Scan for the cell matching the given text and deliver its [x, y] coordinate at center. 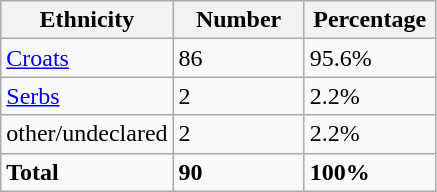
Ethnicity [87, 20]
95.6% [370, 58]
Percentage [370, 20]
86 [238, 58]
Total [87, 172]
Croats [87, 58]
90 [238, 172]
100% [370, 172]
Number [238, 20]
other/undeclared [87, 134]
Serbs [87, 96]
